Detect which cell encompasses the target text, then output its [x, y] center coordinate. 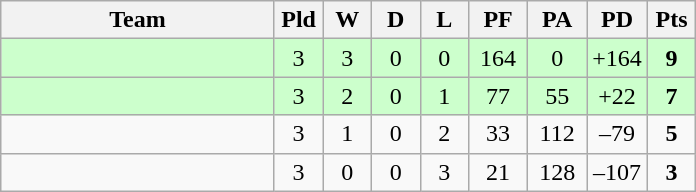
164 [498, 58]
77 [498, 96]
Team [138, 20]
Pld [298, 20]
21 [498, 172]
33 [498, 134]
D [396, 20]
Pts [672, 20]
5 [672, 134]
PF [498, 20]
7 [672, 96]
55 [558, 96]
–107 [618, 172]
PD [618, 20]
112 [558, 134]
9 [672, 58]
128 [558, 172]
L [444, 20]
+22 [618, 96]
–79 [618, 134]
PA [558, 20]
+164 [618, 58]
W [348, 20]
